Identify which cell holds the provided text, then report its (x, y) central coordinate. 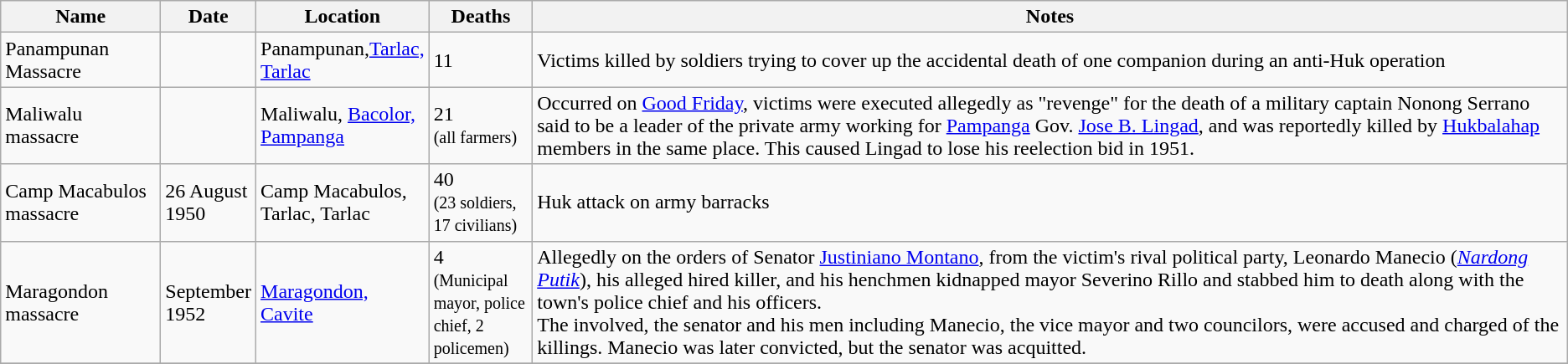
26 August 1950 (209, 203)
Camp Macabulos massacre (80, 203)
Panampunan Massacre (80, 60)
Date (209, 17)
Maragondon, Cavite (343, 302)
4(Municipal mayor, police chief, 2 policemen) (481, 302)
Name (80, 17)
Maliwalu, Bacolor, Pampanga (343, 126)
40(23 soldiers, 17 civilians) (481, 203)
Deaths (481, 17)
Panampunan,Tarlac, Tarlac (343, 60)
Victims killed by soldiers trying to cover up the accidental death of one companion during an anti-Huk operation (1050, 60)
11 (481, 60)
Location (343, 17)
Huk attack on army barracks (1050, 203)
Maragondon massacre (80, 302)
Notes (1050, 17)
21(all farmers) (481, 126)
Camp Macabulos, Tarlac, Tarlac (343, 203)
September 1952 (209, 302)
Maliwalu massacre (80, 126)
